Detect which cell encompasses the target text, then output its (x, y) center coordinate. 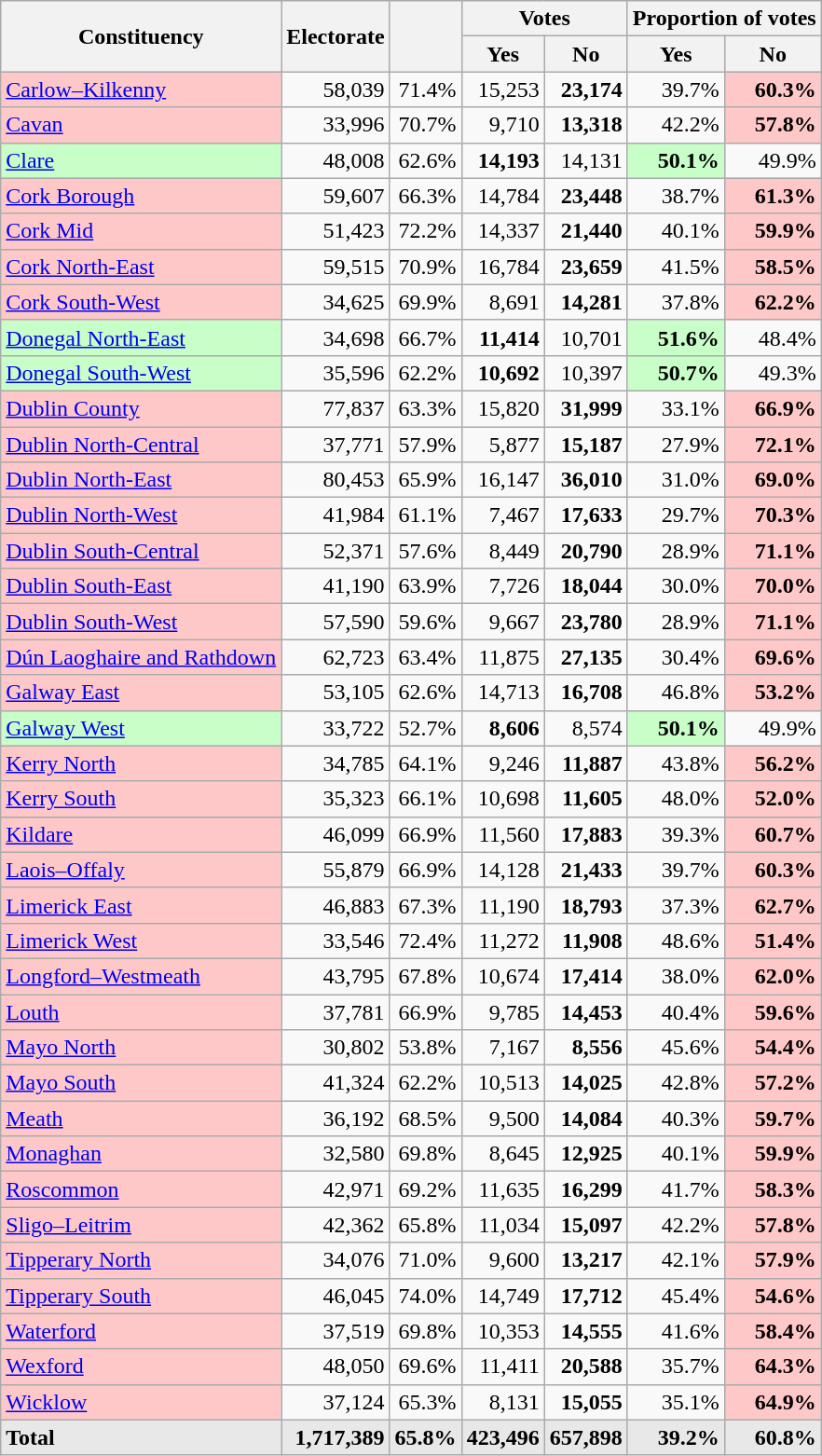
66.1% (425, 799)
Sligo–Leitrim (142, 1225)
41,190 (336, 586)
Cavan (142, 125)
37,124 (336, 1402)
Kerry South (142, 799)
10,698 (503, 799)
60.7% (773, 834)
Donegal South-West (142, 373)
37.8% (676, 302)
59.7% (773, 1119)
62.7% (773, 905)
11,875 (503, 657)
70.9% (425, 267)
10,353 (503, 1331)
41,324 (336, 1083)
34,625 (336, 302)
66.7% (425, 337)
35.7% (676, 1367)
14,337 (503, 231)
42,362 (336, 1225)
17,414 (585, 976)
16,784 (503, 267)
Louth (142, 1011)
12,925 (585, 1154)
23,780 (585, 622)
34,785 (336, 763)
14,025 (585, 1083)
Longford–Westmeath (142, 976)
52,371 (336, 551)
8,574 (585, 728)
31.0% (676, 480)
55,879 (336, 870)
70.3% (773, 515)
34,698 (336, 337)
11,560 (503, 834)
35,596 (336, 373)
64.3% (773, 1367)
14,749 (503, 1296)
46,099 (336, 834)
80,453 (336, 480)
43.8% (676, 763)
9,667 (503, 622)
Dublin North-West (142, 515)
42,971 (336, 1189)
40.3% (676, 1119)
65.9% (425, 480)
11,190 (503, 905)
14,084 (585, 1119)
Dublin County (142, 408)
11,887 (585, 763)
7,167 (503, 1048)
Mayo North (142, 1048)
46,045 (336, 1296)
11,414 (503, 337)
57.2% (773, 1083)
37,781 (336, 1011)
14,784 (503, 196)
68.5% (425, 1119)
39.3% (676, 834)
8,691 (503, 302)
53.2% (773, 693)
Meath (142, 1119)
Kildare (142, 834)
69.9% (425, 302)
14,281 (585, 302)
14,555 (585, 1331)
11,635 (503, 1189)
39.2% (676, 1437)
61.1% (425, 515)
48.6% (676, 941)
Limerick West (142, 941)
61.3% (773, 196)
9,600 (503, 1260)
10,701 (585, 337)
54.4% (773, 1048)
14,128 (503, 870)
17,633 (585, 515)
16,299 (585, 1189)
7,467 (503, 515)
43,795 (336, 976)
5,877 (503, 445)
32,580 (336, 1154)
15,820 (503, 408)
62.0% (773, 976)
72.1% (773, 445)
41.7% (676, 1189)
16,147 (503, 480)
Waterford (142, 1331)
15,097 (585, 1225)
41.5% (676, 267)
62,723 (336, 657)
51.6% (676, 337)
Dublin South-East (142, 586)
Kerry North (142, 763)
8,131 (503, 1402)
54.6% (773, 1296)
36,192 (336, 1119)
33,722 (336, 728)
Dublin North-Central (142, 445)
14,193 (503, 160)
423,496 (503, 1437)
63.4% (425, 657)
29.7% (676, 515)
70.0% (773, 586)
17,883 (585, 834)
Cork South-West (142, 302)
23,174 (585, 89)
58.3% (773, 1189)
30.0% (676, 586)
Dublin South-West (142, 622)
52.0% (773, 799)
Donegal North-East (142, 337)
17,712 (585, 1296)
Monaghan (142, 1154)
50.7% (676, 373)
33,996 (336, 125)
Limerick East (142, 905)
31,999 (585, 408)
64.1% (425, 763)
18,044 (585, 586)
41.6% (676, 1331)
Mayo South (142, 1083)
64.9% (773, 1402)
30.4% (676, 657)
15,253 (503, 89)
13,318 (585, 125)
33,546 (336, 941)
53,105 (336, 693)
23,659 (585, 267)
10,692 (503, 373)
Laois–Offaly (142, 870)
67.3% (425, 905)
72.2% (425, 231)
42.8% (676, 1083)
57.6% (425, 551)
Cork North-East (142, 267)
9,246 (503, 763)
Total (142, 1437)
37,771 (336, 445)
59,515 (336, 267)
15,055 (585, 1402)
11,908 (585, 941)
Tipperary North (142, 1260)
40.4% (676, 1011)
38.7% (676, 196)
69.0% (773, 480)
48,050 (336, 1367)
65.3% (425, 1402)
51.4% (773, 941)
14,713 (503, 693)
Cork Mid (142, 231)
Dún Laoghaire and Rathdown (142, 657)
46,883 (336, 905)
60.8% (773, 1437)
16,708 (585, 693)
35,323 (336, 799)
48.0% (676, 799)
27,135 (585, 657)
20,790 (585, 551)
18,793 (585, 905)
Roscommon (142, 1189)
36,010 (585, 480)
10,513 (503, 1083)
42.1% (676, 1260)
71.4% (425, 89)
38.0% (676, 976)
Galway West (142, 728)
63.3% (425, 408)
14,131 (585, 160)
8,645 (503, 1154)
Votes (544, 19)
58.4% (773, 1331)
8,556 (585, 1048)
21,440 (585, 231)
59,607 (336, 196)
48.4% (773, 337)
10,674 (503, 976)
Wicklow (142, 1402)
46.8% (676, 693)
27.9% (676, 445)
1,717,389 (336, 1437)
15,187 (585, 445)
10,397 (585, 373)
Dublin North-East (142, 480)
Constituency (142, 36)
23,448 (585, 196)
9,785 (503, 1011)
11,605 (585, 799)
58.5% (773, 267)
11,034 (503, 1225)
Galway East (142, 693)
30,802 (336, 1048)
Clare (142, 160)
13,217 (585, 1260)
51,423 (336, 231)
Proportion of votes (724, 19)
Cork Borough (142, 196)
Wexford (142, 1367)
70.7% (425, 125)
21,433 (585, 870)
Dublin South-Central (142, 551)
Tipperary South (142, 1296)
41,984 (336, 515)
35.1% (676, 1402)
45.6% (676, 1048)
56.2% (773, 763)
37,519 (336, 1331)
45.4% (676, 1296)
66.3% (425, 196)
9,500 (503, 1119)
34,076 (336, 1260)
11,272 (503, 941)
20,588 (585, 1367)
14,453 (585, 1011)
57,590 (336, 622)
8,449 (503, 551)
11,411 (503, 1367)
77,837 (336, 408)
48,008 (336, 160)
Carlow–Kilkenny (142, 89)
33.1% (676, 408)
74.0% (425, 1296)
9,710 (503, 125)
72.4% (425, 941)
67.8% (425, 976)
7,726 (503, 586)
Electorate (336, 36)
69.2% (425, 1189)
49.3% (773, 373)
71.0% (425, 1260)
63.9% (425, 586)
8,606 (503, 728)
37.3% (676, 905)
53.8% (425, 1048)
58,039 (336, 89)
657,898 (585, 1437)
52.7% (425, 728)
